Extract the (x, y) coordinate from the center of the cell holding the provided text.  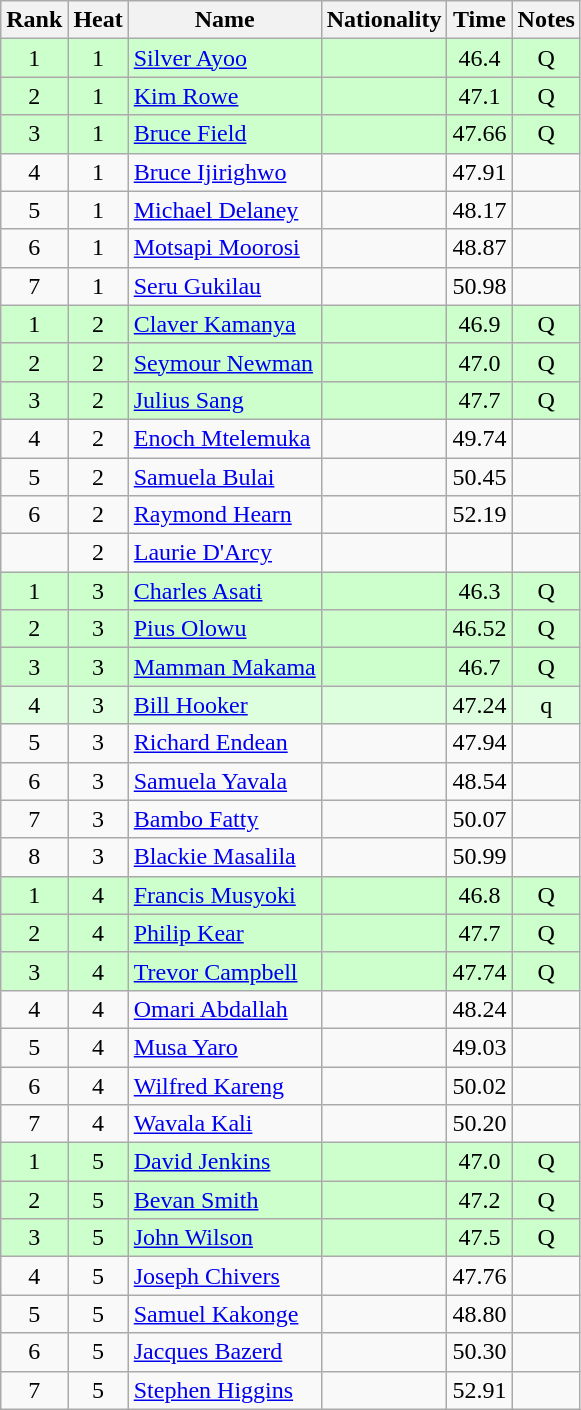
48.87 (480, 248)
47.2 (480, 1200)
Seru Gukilau (224, 286)
Enoch Mtelemuka (224, 438)
Claver Kamanya (224, 324)
50.07 (480, 819)
Samuela Bulai (224, 477)
Joseph Chivers (224, 1276)
Bevan Smith (224, 1200)
Blackie Masalila (224, 857)
Bruce Ijirighwo (224, 172)
Richard Endean (224, 743)
47.1 (480, 96)
47.91 (480, 172)
48.54 (480, 781)
Seymour Newman (224, 362)
Mamman Makama (224, 667)
Charles Asati (224, 591)
50.20 (480, 1124)
48.80 (480, 1314)
46.7 (480, 667)
52.91 (480, 1390)
Samuela Yavala (224, 781)
Pius Olowu (224, 629)
50.45 (480, 477)
Wavala Kali (224, 1124)
52.19 (480, 515)
47.24 (480, 705)
David Jenkins (224, 1162)
47.74 (480, 971)
Bambo Fatty (224, 819)
47.5 (480, 1238)
Nationality (384, 20)
Francis Musyoki (224, 895)
Motsapi Moorosi (224, 248)
Name (224, 20)
46.9 (480, 324)
John Wilson (224, 1238)
Julius Sang (224, 400)
Stephen Higgins (224, 1390)
49.03 (480, 1047)
46.3 (480, 591)
Raymond Hearn (224, 515)
Laurie D'Arcy (224, 553)
50.30 (480, 1352)
Kim Rowe (224, 96)
49.74 (480, 438)
Time (480, 20)
48.24 (480, 1009)
47.94 (480, 743)
Rank (34, 20)
8 (34, 857)
Bill Hooker (224, 705)
Musa Yaro (224, 1047)
50.98 (480, 286)
48.17 (480, 210)
47.66 (480, 134)
Wilfred Kareng (224, 1085)
47.76 (480, 1276)
q (546, 705)
50.99 (480, 857)
Omari Abdallah (224, 1009)
Samuel Kakonge (224, 1314)
Philip Kear (224, 933)
Silver Ayoo (224, 58)
46.8 (480, 895)
Jacques Bazerd (224, 1352)
Michael Delaney (224, 210)
Trevor Campbell (224, 971)
Bruce Field (224, 134)
Notes (546, 20)
46.4 (480, 58)
50.02 (480, 1085)
46.52 (480, 629)
Heat (98, 20)
